Scan for the cell matching the given text and deliver its [x, y] coordinate at center. 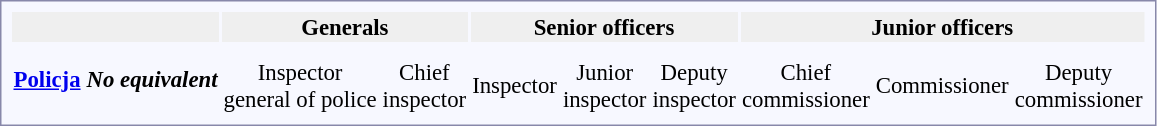
Inspectorgeneral of police [300, 86]
Chiefcommissioner [806, 86]
Junior officers [942, 27]
Generals [345, 27]
Inspector [515, 86]
Policja [47, 80]
Chiefinspector [424, 86]
Deputycommissioner [1078, 86]
Commissioner [942, 86]
Deputyinspector [694, 86]
Juniorinspector [604, 86]
Senior officers [604, 27]
No equivalent [152, 80]
